Provide the (x, y) coordinate of the cell's center where the given text is located.  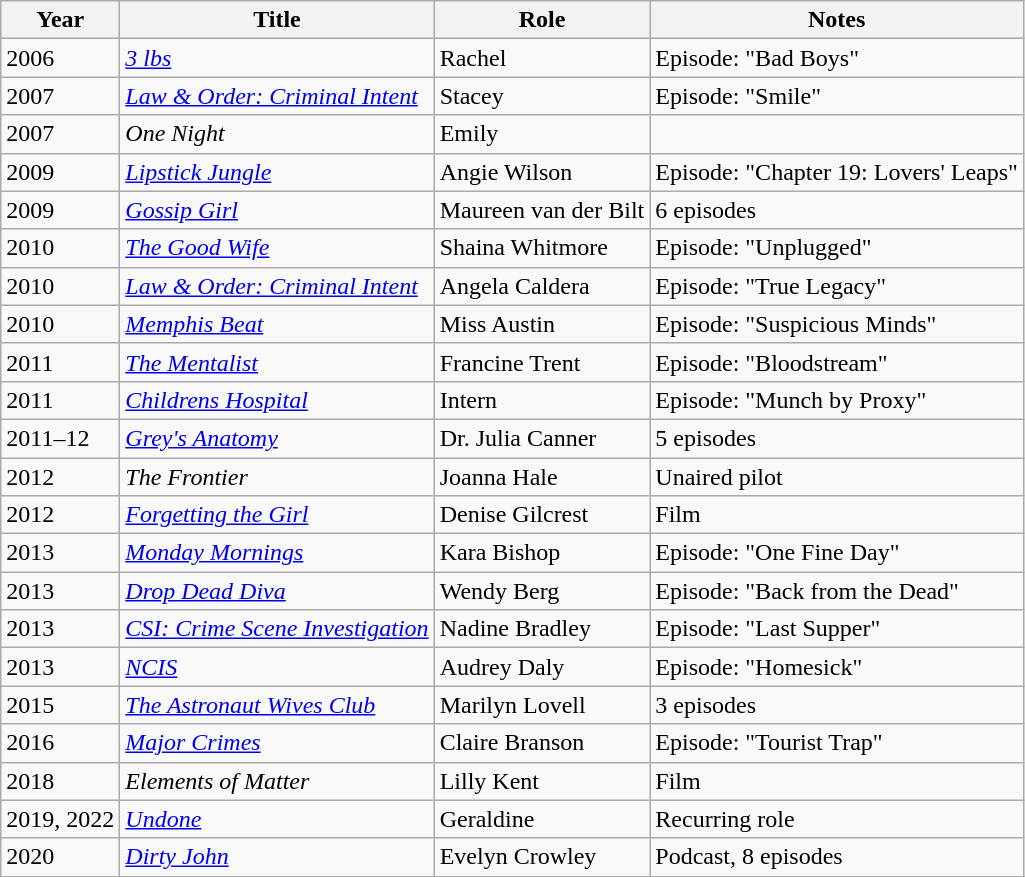
Emily (542, 134)
Francine Trent (542, 362)
2006 (60, 58)
Joanna Hale (542, 477)
Title (277, 20)
Forgetting the Girl (277, 515)
Episode: "Bad Boys" (837, 58)
3 episodes (837, 705)
Gossip Girl (277, 210)
Miss Austin (542, 324)
Episode: "Smile" (837, 96)
Dr. Julia Canner (542, 438)
2011–12 (60, 438)
Episode: "One Fine Day" (837, 553)
2018 (60, 781)
3 lbs (277, 58)
Episode: "Back from the Dead" (837, 591)
5 episodes (837, 438)
The Astronaut Wives Club (277, 705)
The Mentalist (277, 362)
Episode: "Unplugged" (837, 248)
NCIS (277, 667)
Marilyn Lovell (542, 705)
Intern (542, 400)
Denise Gilcrest (542, 515)
Elements of Matter (277, 781)
Episode: "Munch by Proxy" (837, 400)
Drop Dead Diva (277, 591)
The Good Wife (277, 248)
Lilly Kent (542, 781)
Maureen van der Bilt (542, 210)
Stacey (542, 96)
Kara Bishop (542, 553)
Recurring role (837, 819)
2016 (60, 743)
The Frontier (277, 477)
Unaired pilot (837, 477)
Memphis Beat (277, 324)
Claire Branson (542, 743)
Major Crimes (277, 743)
Evelyn Crowley (542, 857)
Geraldine (542, 819)
Year (60, 20)
2019, 2022 (60, 819)
Rachel (542, 58)
6 episodes (837, 210)
Episode: "Homesick" (837, 667)
Shaina Whitmore (542, 248)
Angie Wilson (542, 172)
Nadine Bradley (542, 629)
Episode: "Last Supper" (837, 629)
One Night (277, 134)
Episode: "Tourist Trap" (837, 743)
CSI: Crime Scene Investigation (277, 629)
Episode: "Chapter 19: Lovers' Leaps" (837, 172)
Notes (837, 20)
Undone (277, 819)
Grey's Anatomy (277, 438)
Wendy Berg (542, 591)
Audrey Daly (542, 667)
2020 (60, 857)
Monday Mornings (277, 553)
Childrens Hospital (277, 400)
Episode: "True Legacy" (837, 286)
2015 (60, 705)
Podcast, 8 episodes (837, 857)
Episode: "Bloodstream" (837, 362)
Dirty John (277, 857)
Lipstick Jungle (277, 172)
Role (542, 20)
Episode: "Suspicious Minds" (837, 324)
Angela Caldera (542, 286)
